Extract the (x, y) coordinate from the center of the cell holding the provided text.  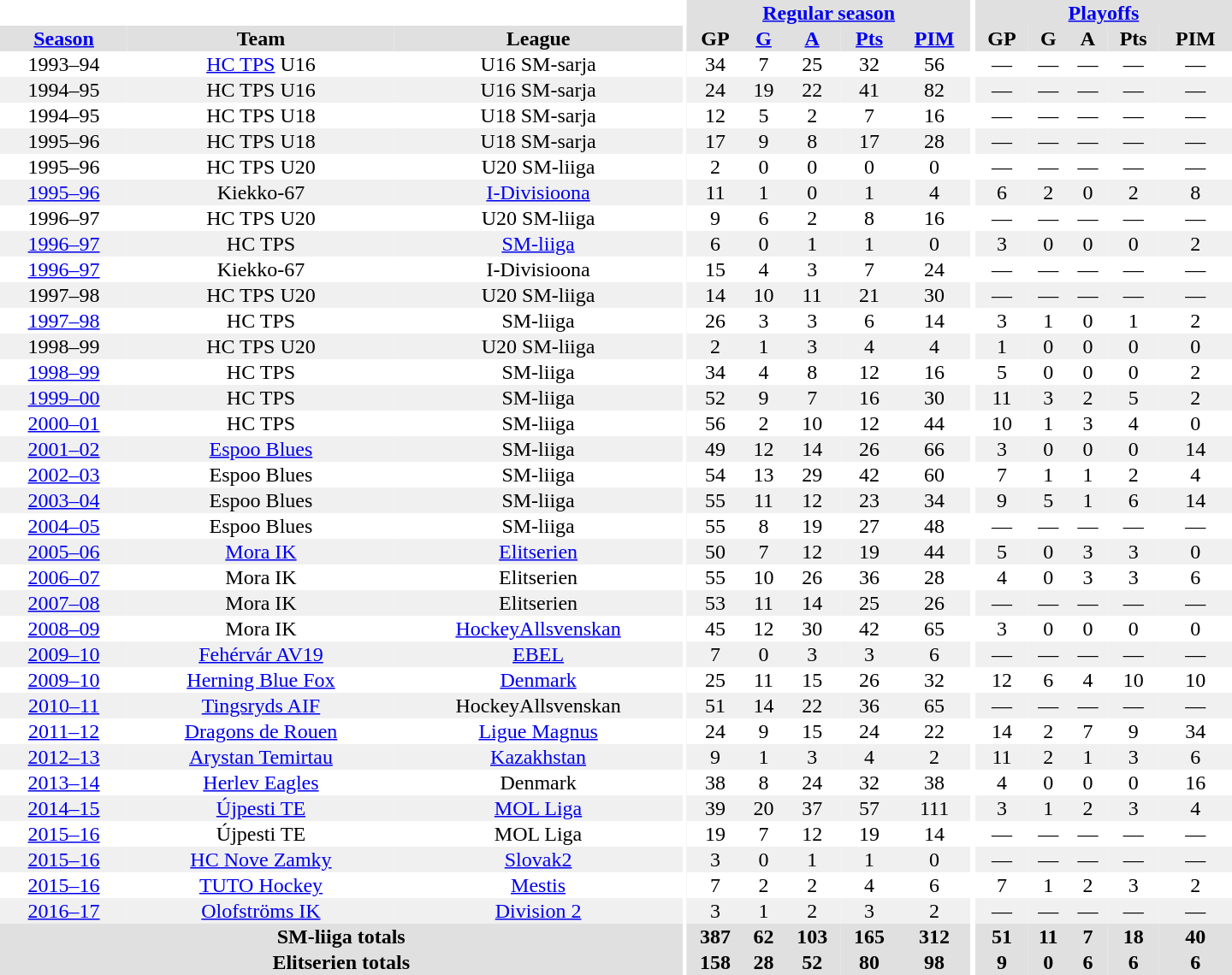
2000–01 (63, 423)
40 (1196, 937)
2003–04 (63, 500)
League (539, 38)
Dragons de Rouen (261, 731)
Herlev Eagles (261, 783)
Ligue Magnus (539, 731)
50 (715, 552)
158 (715, 962)
111 (934, 808)
54 (715, 475)
48 (934, 526)
2002–03 (63, 475)
Playoffs (1104, 13)
Kazakhstan (539, 757)
SM-liiga totals (341, 937)
Regular season (829, 13)
165 (869, 937)
1993–94 (63, 64)
53 (715, 603)
Division 2 (539, 911)
80 (869, 962)
2001–02 (63, 449)
Slovak2 (539, 860)
2008–09 (63, 629)
20 (763, 808)
57 (869, 808)
2012–13 (63, 757)
60 (934, 475)
29 (813, 475)
98 (934, 962)
23 (869, 500)
1999–00 (63, 398)
Season (63, 38)
Mestis (539, 885)
Herning Blue Fox (261, 680)
387 (715, 937)
2016–17 (63, 911)
2004–05 (63, 526)
18 (1134, 937)
Fehérvár AV19 (261, 654)
39 (715, 808)
Team (261, 38)
49 (715, 449)
21 (869, 295)
2010–11 (63, 706)
82 (934, 90)
41 (869, 90)
2006–07 (63, 577)
27 (869, 526)
312 (934, 937)
Elitserien totals (341, 962)
2005–06 (63, 552)
Arystan Temirtau (261, 757)
TUTO Hockey (261, 885)
2007–08 (63, 603)
2011–12 (63, 731)
103 (813, 937)
2014–15 (63, 808)
45 (715, 629)
Olofströms IK (261, 911)
13 (763, 475)
HC Nove Zamky (261, 860)
2013–14 (63, 783)
37 (813, 808)
62 (763, 937)
Tingsryds AIF (261, 706)
EBEL (539, 654)
66 (934, 449)
